Return (x, y) of the center of cell containing provided text 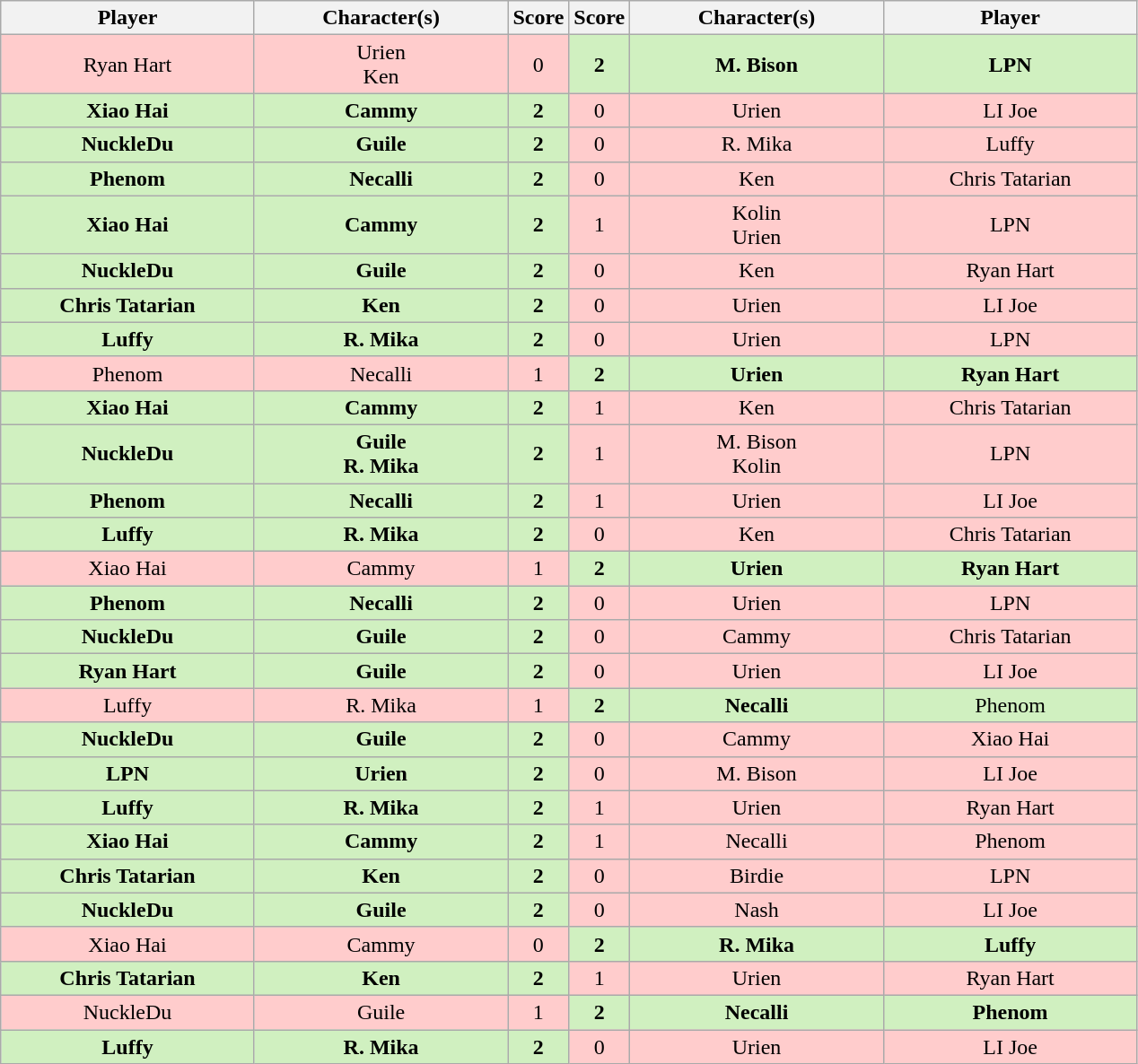
UrienKen (381, 65)
M. BisonKolin (757, 454)
Birdie (757, 876)
GuileR. Mika (381, 454)
Nash (757, 910)
KolinUrien (757, 224)
